Extract the (X, Y) coordinate from the center of the cell holding the provided text.  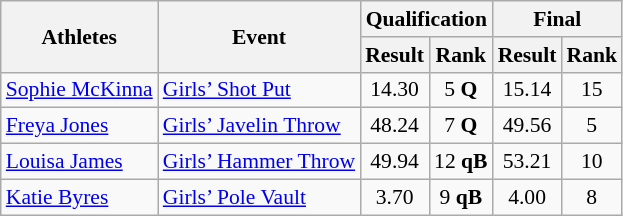
7 Q (461, 126)
10 (592, 162)
14.30 (394, 90)
Katie Byres (80, 197)
5 (592, 126)
Athletes (80, 36)
48.24 (394, 126)
53.21 (528, 162)
Sophie McKinna (80, 90)
12 qB (461, 162)
9 qB (461, 197)
5 Q (461, 90)
8 (592, 197)
Freya Jones (80, 126)
3.70 (394, 197)
15 (592, 90)
Girls’ Hammer Throw (259, 162)
49.94 (394, 162)
Event (259, 36)
49.56 (528, 126)
Girls’ Pole Vault (259, 197)
Louisa James (80, 162)
Qualification (426, 19)
Girls’ Shot Put (259, 90)
4.00 (528, 197)
15.14 (528, 90)
Girls’ Javelin Throw (259, 126)
Final (558, 19)
